Search for the cell housing the specified text and yield its [x, y] center coordinate. 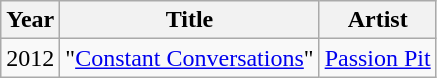
"Constant Conversations" [190, 58]
2012 [30, 58]
Year [30, 20]
Artist [378, 20]
Passion Pit [378, 58]
Title [190, 20]
